Pinpoint the cell where the given text exists, returning its (x, y) midpoint coordinate. 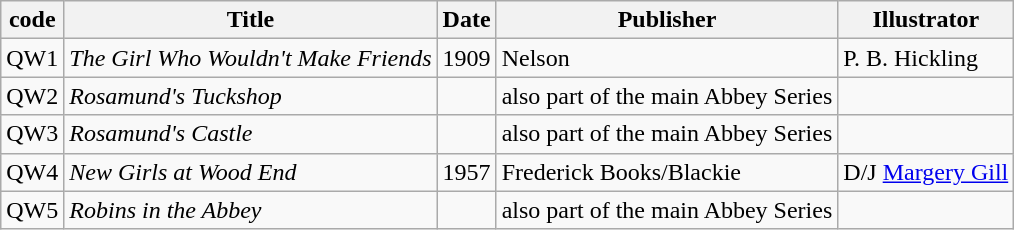
Robins in the Abbey (250, 210)
Nelson (667, 58)
Rosamund's Castle (250, 134)
Illustrator (926, 20)
Title (250, 20)
Publisher (667, 20)
Rosamund's Tuckshop (250, 96)
QW3 (32, 134)
QW2 (32, 96)
Date (466, 20)
P. B. Hickling (926, 58)
code (32, 20)
QW4 (32, 172)
QW1 (32, 58)
1957 (466, 172)
Frederick Books/Blackie (667, 172)
QW5 (32, 210)
The Girl Who Wouldn't Make Friends (250, 58)
New Girls at Wood End (250, 172)
D/J Margery Gill (926, 172)
1909 (466, 58)
